Return the [X, Y] coordinate for the center point of the cell that contains the specified text.  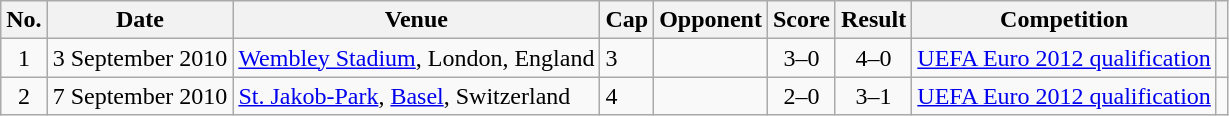
7 September 2010 [140, 96]
Venue [416, 20]
1 [24, 58]
3 [627, 58]
St. Jakob-Park, Basel, Switzerland [416, 96]
Competition [1064, 20]
4 [627, 96]
Cap [627, 20]
Date [140, 20]
2–0 [801, 96]
Result [873, 20]
4–0 [873, 58]
Opponent [711, 20]
3–0 [801, 58]
3 September 2010 [140, 58]
3–1 [873, 96]
2 [24, 96]
Wembley Stadium, London, England [416, 58]
Score [801, 20]
No. [24, 20]
